Return [X, Y] of the center of cell containing provided text 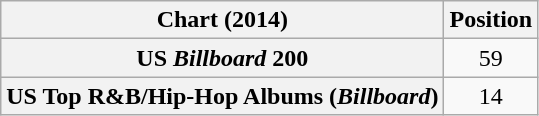
Chart (2014) [222, 20]
US Top R&B/Hip-Hop Albums (Billboard) [222, 96]
US Billboard 200 [222, 58]
59 [491, 58]
Position [491, 20]
14 [491, 96]
